Output the [X, Y] coordinate of the center of the cell containing the given text.  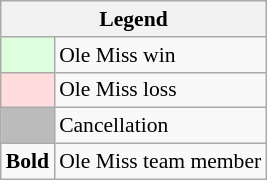
Bold [28, 162]
Legend [134, 19]
Ole Miss team member [160, 162]
Ole Miss loss [160, 90]
Ole Miss win [160, 55]
Cancellation [160, 126]
